Find where the given text appears and provide that cell's center as (x, y) coordinate. 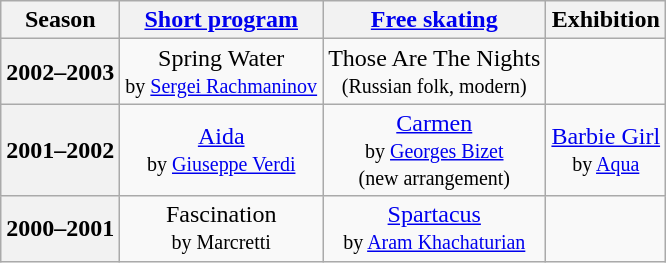
Spring Water by Sergei Rachmaninov (222, 72)
Aida by Giuseppe Verdi (222, 150)
Carmen by Georges Bizet (new arrangement) (434, 150)
Free skating (434, 20)
Season (60, 20)
Exhibition (606, 20)
2001–2002 (60, 150)
Fascination by Marcretti (222, 228)
Barbie Girl by Aqua (606, 150)
Those Are The Nights (Russian folk, modern) (434, 72)
2000–2001 (60, 228)
2002–2003 (60, 72)
Short program (222, 20)
Spartacus by Aram Khachaturian (434, 228)
